Locate the cell with the specified text and output its (x, y) center coordinate. 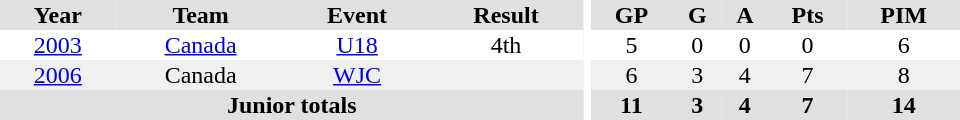
11 (631, 105)
Year (58, 15)
Junior totals (292, 105)
5 (631, 45)
2003 (58, 45)
A (745, 15)
14 (904, 105)
GP (631, 15)
WJC (358, 75)
Result (506, 15)
4th (506, 45)
Team (201, 15)
Pts (808, 15)
8 (904, 75)
2006 (58, 75)
Event (358, 15)
PIM (904, 15)
G (698, 15)
U18 (358, 45)
